Return [X, Y] of the center of cell containing provided text 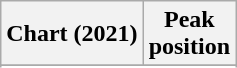
Peakposition [189, 34]
Chart (2021) [72, 34]
